Find where the given text appears and provide that cell's center as [X, Y] coordinate. 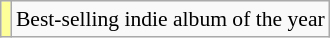
Best-selling indie album of the year [170, 19]
